Scan for the cell matching the given text and deliver its (X, Y) coordinate at center. 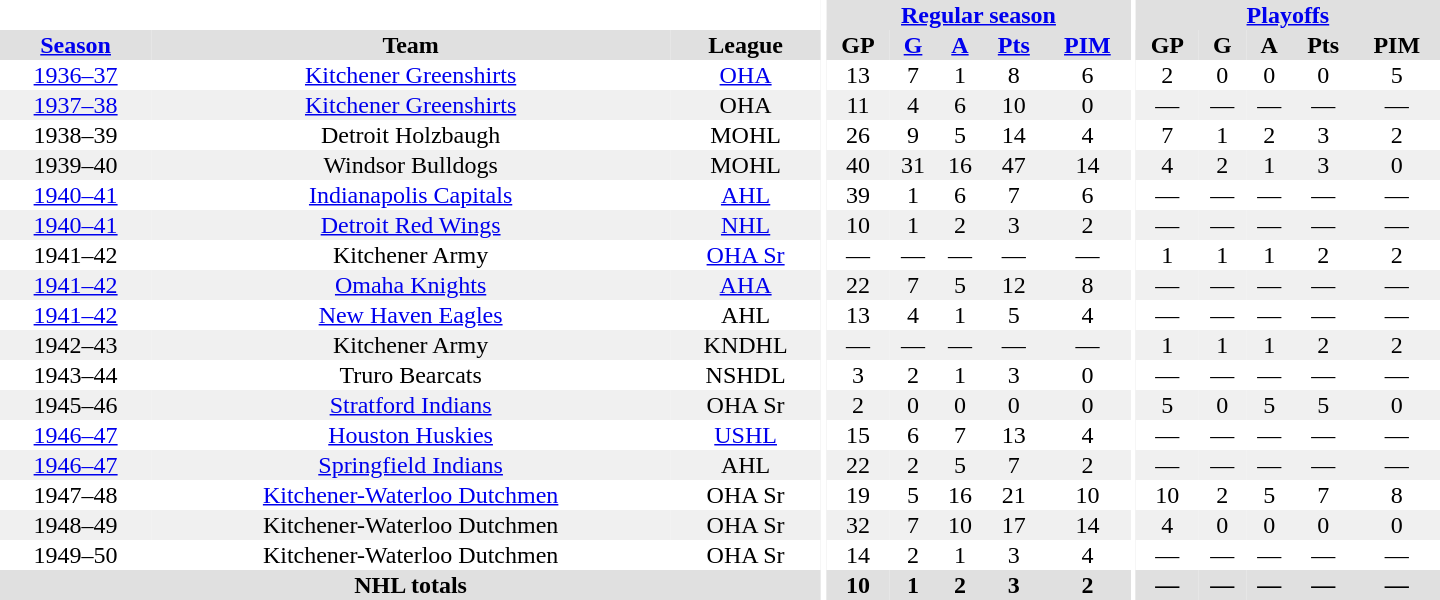
19 (858, 495)
Houston Huskies (410, 435)
39 (858, 195)
31 (914, 165)
40 (858, 165)
1947–48 (76, 495)
1942–43 (76, 345)
1949–50 (76, 555)
NSHDL (746, 375)
Springfield Indians (410, 465)
Indianapolis Capitals (410, 195)
21 (1014, 495)
Playoffs (1288, 15)
KNDHL (746, 345)
NHL totals (410, 585)
NHL (746, 225)
Stratford Indians (410, 405)
1945–46 (76, 405)
USHL (746, 435)
26 (858, 135)
Team (410, 45)
11 (858, 105)
Windsor Bulldogs (410, 165)
Truro Bearcats (410, 375)
32 (858, 525)
League (746, 45)
15 (858, 435)
1936–37 (76, 75)
1938–39 (76, 135)
47 (1014, 165)
Omaha Knights (410, 285)
1939–40 (76, 165)
9 (914, 135)
12 (1014, 285)
New Haven Eagles (410, 315)
1943–44 (76, 375)
AHA (746, 285)
1937–38 (76, 105)
Detroit Red Wings (410, 225)
Detroit Holzbaugh (410, 135)
1948–49 (76, 525)
Regular season (978, 15)
17 (1014, 525)
Season (76, 45)
